For the text-containing cell, return its midpoint in (X, Y) coordinate format. 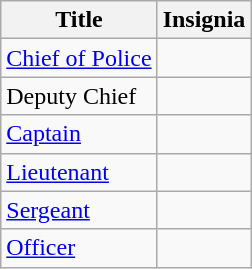
Deputy Chief (79, 96)
Officer (79, 248)
Captain (79, 134)
Lieutenant (79, 172)
Insignia (204, 20)
Sergeant (79, 210)
Title (79, 20)
Chief of Police (79, 58)
